Scan for the cell matching the given text and deliver its (X, Y) coordinate at center. 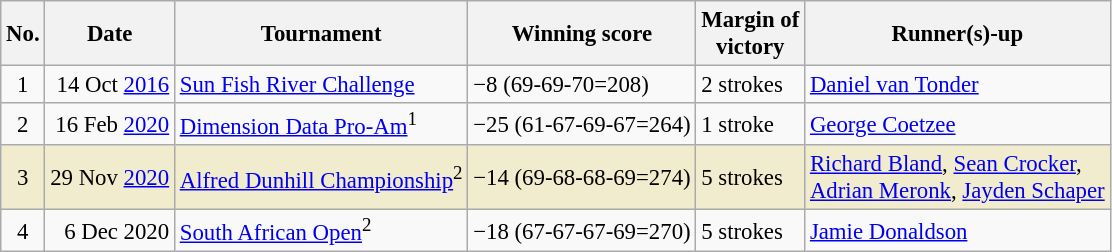
Sun Fish River Challenge (320, 85)
1 stroke (750, 124)
14 Oct 2016 (110, 85)
Date (110, 34)
−25 (61-67-69-67=264) (582, 124)
−18 (67-67-67-69=270) (582, 231)
−14 (69-68-68-69=274) (582, 178)
3 (23, 178)
No. (23, 34)
Runner(s)-up (958, 34)
Richard Bland, Sean Crocker, Adrian Meronk, Jayden Schaper (958, 178)
−8 (69-69-70=208) (582, 85)
Daniel van Tonder (958, 85)
16 Feb 2020 (110, 124)
Winning score (582, 34)
29 Nov 2020 (110, 178)
4 (23, 231)
Jamie Donaldson (958, 231)
Alfred Dunhill Championship2 (320, 178)
Dimension Data Pro-Am1 (320, 124)
6 Dec 2020 (110, 231)
Margin ofvictory (750, 34)
1 (23, 85)
Tournament (320, 34)
South African Open2 (320, 231)
2 strokes (750, 85)
George Coetzee (958, 124)
2 (23, 124)
